From the cell containing the given text, extract its center point as [x, y] coordinate. 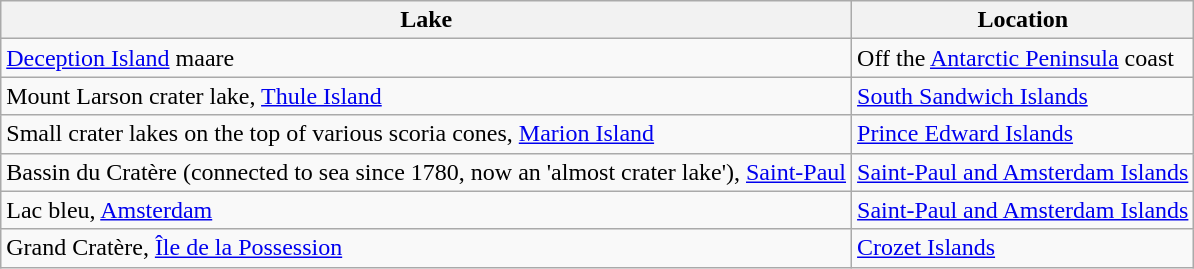
Grand Cratère, Île de la Possession [426, 248]
Off the Antarctic Peninsula coast [1023, 58]
Bassin du Cratère (connected to sea since 1780, now an 'almost crater lake'), Saint-Paul [426, 172]
Prince Edward Islands [1023, 134]
Small crater lakes on the top of various scoria cones, Marion Island [426, 134]
Lac bleu, Amsterdam [426, 210]
Deception Island maare [426, 58]
South Sandwich Islands [1023, 96]
Crozet Islands [1023, 248]
Lake [426, 20]
Location [1023, 20]
Mount Larson crater lake, Thule Island [426, 96]
